Capture the cell that displays the provided text and extract its (x, y) central coordinate. 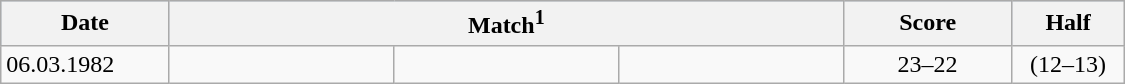
(12–13) (1068, 64)
Date (86, 24)
23–22 (928, 64)
Match1 (506, 24)
Half (1068, 24)
Score (928, 24)
06.03.1982 (86, 64)
